Scan for the cell matching the given text and deliver its [x, y] coordinate at center. 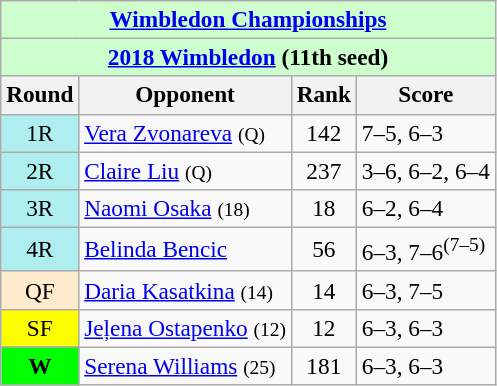
Serena Williams (25) [185, 366]
Daria Kasatkina (14) [185, 290]
Naomi Osaka (18) [185, 208]
Wimbledon Championships [248, 19]
6–2, 6–4 [426, 208]
7–5, 6–3 [426, 133]
QF [40, 290]
14 [324, 290]
142 [324, 133]
Belinda Bencic [185, 249]
2R [40, 170]
Rank [324, 95]
Score [426, 95]
6–3, 7–5 [426, 290]
SF [40, 328]
Opponent [185, 95]
2018 Wimbledon (11th seed) [248, 57]
6–3, 7–6(7–5) [426, 249]
Round [40, 95]
3R [40, 208]
Claire Liu (Q) [185, 170]
1R [40, 133]
18 [324, 208]
4R [40, 249]
Jeļena Ostapenko (12) [185, 328]
181 [324, 366]
12 [324, 328]
56 [324, 249]
3–6, 6–2, 6–4 [426, 170]
237 [324, 170]
Vera Zvonareva (Q) [185, 133]
W [40, 366]
